Detect which cell encompasses the target text, then output its [X, Y] center coordinate. 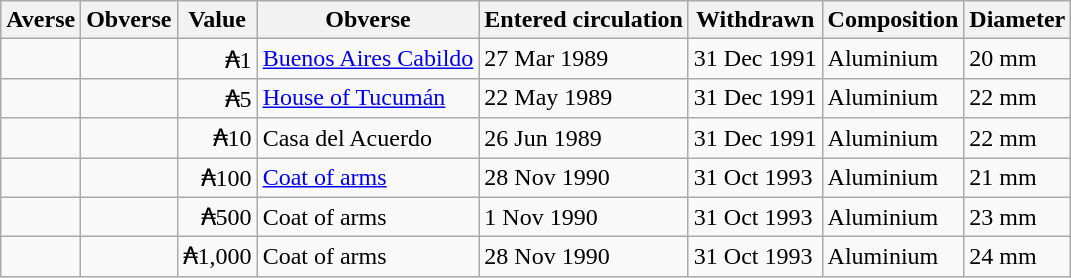
Withdrawn [755, 20]
20 mm [1018, 59]
1 Nov 1990 [584, 217]
₳1 [217, 59]
Averse [41, 20]
₳1,000 [217, 257]
Buenos Aires Cabildo [368, 59]
Composition [893, 20]
27 Mar 1989 [584, 59]
26 Jun 1989 [584, 138]
21 mm [1018, 178]
₳500 [217, 217]
₳100 [217, 178]
24 mm [1018, 257]
₳10 [217, 138]
Entered circulation [584, 20]
Diameter [1018, 20]
₳5 [217, 98]
House of Tucumán [368, 98]
Value [217, 20]
Casa del Acuerdo [368, 138]
22 May 1989 [584, 98]
23 mm [1018, 217]
